Detect which cell encompasses the target text, then output its [x, y] center coordinate. 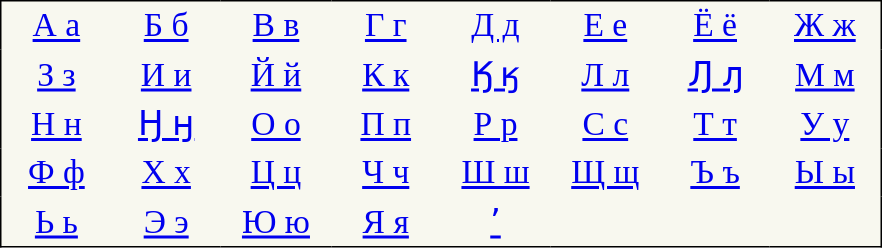
Ю ю [276, 221]
В в [276, 26]
Э э [166, 221]
Ф ф [56, 172]
П п [386, 124]
О о [276, 124]
Ш ш [496, 172]
Н н [56, 124]
Ӈ ӈ [166, 124]
ʼ [496, 221]
У у [826, 124]
Ъ ъ [715, 172]
Ь ь [56, 221]
Л л [605, 75]
Ц ц [276, 172]
Ж ж [826, 26]
Й й [276, 75]
Х х [166, 172]
Б б [166, 26]
Р р [496, 124]
Ч ч [386, 172]
Ё ё [715, 26]
Г г [386, 26]
Ӄ ӄ [496, 75]
К к [386, 75]
С с [605, 124]
И и [166, 75]
М м [826, 75]
Т т [715, 124]
Щ щ [605, 172]
Ы ы [826, 172]
Д д [496, 26]
Я я [386, 221]
А а [56, 26]
З з [56, 75]
Ԓ ԓ [715, 75]
Е е [605, 26]
